Determine the [X, Y] coordinate at the center of the cell enclosing the given text.  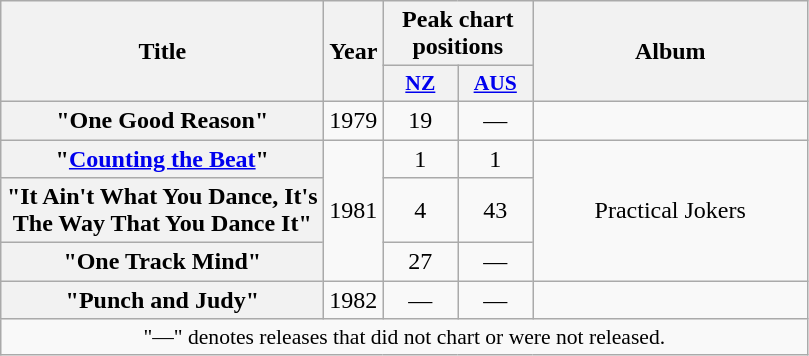
"Punch and Judy" [162, 300]
1982 [354, 300]
27 [420, 262]
Practical Jokers [670, 210]
"One Track Mind" [162, 262]
Title [162, 52]
Year [354, 52]
19 [420, 120]
4 [420, 210]
Album [670, 52]
"One Good Reason" [162, 120]
"—" denotes releases that did not chart or were not released. [404, 337]
"Counting the Beat" [162, 159]
AUS [496, 84]
"It Ain't What You Dance, It's The Way That You Dance It" [162, 210]
NZ [420, 84]
Peak chart positions [458, 34]
1979 [354, 120]
1981 [354, 210]
43 [496, 210]
